For the text-containing cell, return its midpoint in [X, Y] coordinate format. 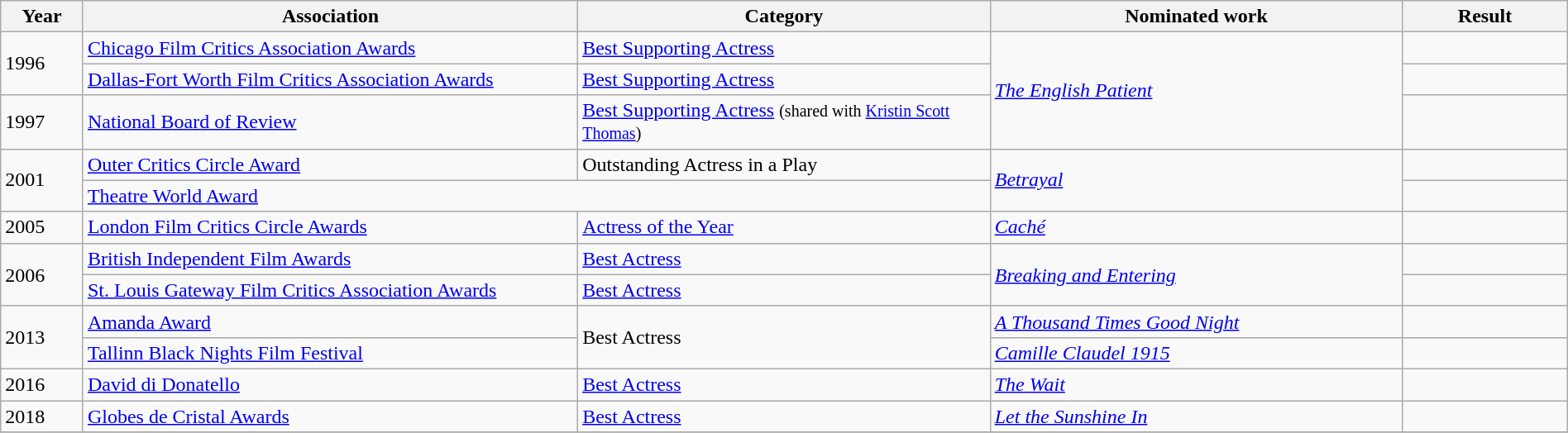
2016 [42, 384]
The English Patient [1196, 91]
Betrayal [1196, 180]
British Independent Film Awards [330, 259]
Category [784, 17]
Actress of the Year [784, 227]
Amanda Award [330, 321]
Chicago Film Critics Association Awards [330, 48]
Let the Sunshine In [1196, 416]
2005 [42, 227]
London Film Critics Circle Awards [330, 227]
2018 [42, 416]
Globes de Cristal Awards [330, 416]
A Thousand Times Good Night [1196, 321]
Theatre World Award [536, 196]
Outer Critics Circle Award [330, 164]
2001 [42, 180]
St. Louis Gateway Film Critics Association Awards [330, 290]
Camille Claudel 1915 [1196, 353]
The Wait [1196, 384]
Nominated work [1196, 17]
2013 [42, 337]
Dallas-Fort Worth Film Critics Association Awards [330, 79]
Result [1485, 17]
1997 [42, 122]
Caché [1196, 227]
1996 [42, 64]
Outstanding Actress in a Play [784, 164]
Association [330, 17]
Year [42, 17]
Tallinn Black Nights Film Festival [330, 353]
Breaking and Entering [1196, 274]
National Board of Review [330, 122]
David di Donatello [330, 384]
Best Supporting Actress (shared with Kristin Scott Thomas) [784, 122]
2006 [42, 274]
